For the text-containing cell, return its midpoint in (x, y) coordinate format. 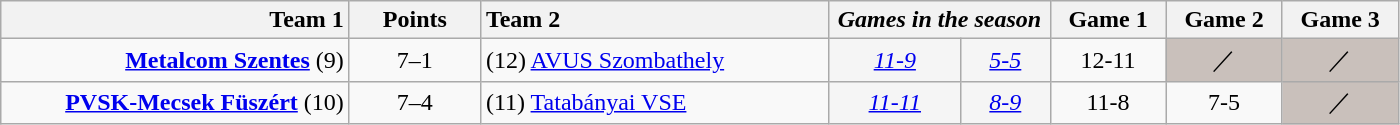
11-8 (1108, 102)
PVSK-Mecsek Füszért (10) (176, 102)
11-9 (895, 60)
(11) Tatabányai VSE (654, 102)
12-11 (1108, 60)
Game 1 (1108, 20)
7-5 (1224, 102)
(12) AVUS Szombathely (654, 60)
Game 2 (1224, 20)
Metalcom Szentes (9) (176, 60)
5-5 (1006, 60)
Team 2 (654, 20)
7–4 (414, 102)
7–1 (414, 60)
Games in the season (940, 20)
8-9 (1006, 102)
11-11 (895, 102)
Team 1 (176, 20)
Points (414, 20)
Game 3 (1340, 20)
